Pinpoint the cell where the given text exists, returning its [x, y] midpoint coordinate. 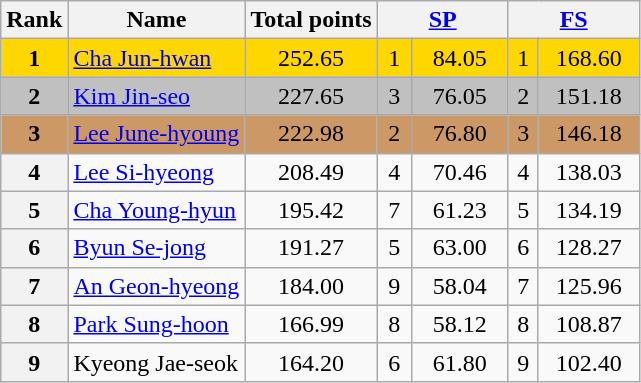
76.80 [460, 134]
Cha Young-hyun [156, 210]
138.03 [588, 172]
Kim Jin-seo [156, 96]
146.18 [588, 134]
166.99 [311, 324]
58.04 [460, 286]
Lee Si-hyeong [156, 172]
Park Sung-hoon [156, 324]
FS [574, 20]
SP [442, 20]
63.00 [460, 248]
222.98 [311, 134]
128.27 [588, 248]
Total points [311, 20]
168.60 [588, 58]
102.40 [588, 362]
195.42 [311, 210]
Lee June-hyoung [156, 134]
227.65 [311, 96]
134.19 [588, 210]
208.49 [311, 172]
164.20 [311, 362]
Name [156, 20]
61.23 [460, 210]
Kyeong Jae-seok [156, 362]
252.65 [311, 58]
108.87 [588, 324]
76.05 [460, 96]
125.96 [588, 286]
58.12 [460, 324]
Byun Se-jong [156, 248]
Cha Jun-hwan [156, 58]
An Geon-hyeong [156, 286]
184.00 [311, 286]
151.18 [588, 96]
70.46 [460, 172]
191.27 [311, 248]
Rank [34, 20]
84.05 [460, 58]
61.80 [460, 362]
